Capture the cell that displays the provided text and extract its [x, y] central coordinate. 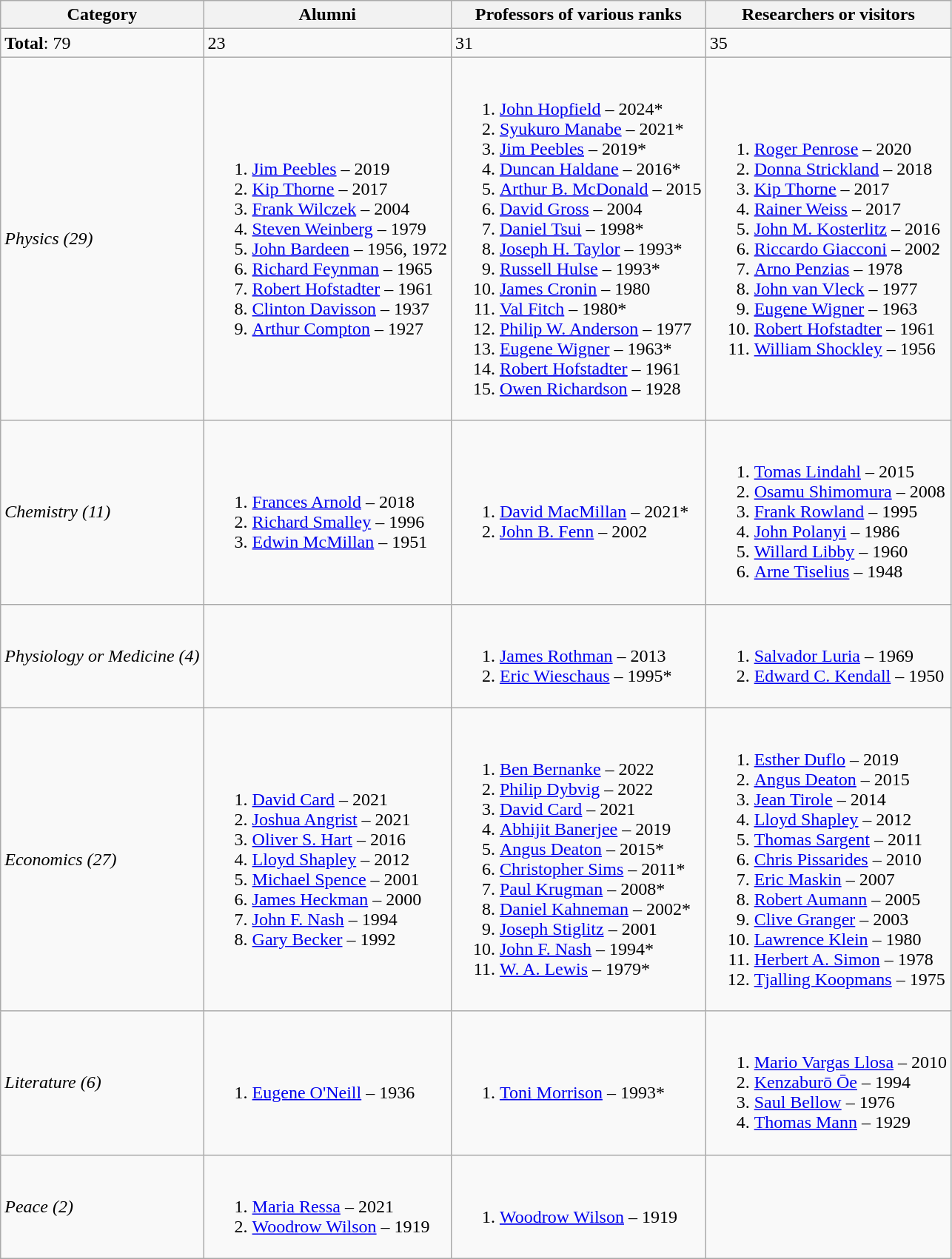
Tomas Lindahl – 2015Osamu Shimomura – 2008Frank Rowland – 1995John Polanyi – 1986Willard Libby – 1960Arne Tiselius – 1948 [828, 512]
Mario Vargas Llosa – 2010Kenzaburō Ōe – 1994Saul Bellow – 1976Thomas Mann – 1929 [828, 1083]
Salvador Luria – 1969Edward C. Kendall – 1950 [828, 656]
Professors of various ranks [578, 15]
Alumni [327, 15]
Category [102, 15]
David MacMillan – 2021*John B. Fenn – 2002 [578, 512]
Physiology or Medicine (4) [102, 656]
Frances Arnold – 2018Richard Smalley – 1996Edwin McMillan – 1951 [327, 512]
Woodrow Wilson – 1919 [578, 1206]
James Rothman – 2013Eric Wieschaus – 1995* [578, 656]
31 [578, 43]
Total: 79 [102, 43]
Physics (29) [102, 238]
Economics (27) [102, 859]
23 [327, 43]
Peace (2) [102, 1206]
Literature (6) [102, 1083]
Researchers or visitors [828, 15]
Chemistry (11) [102, 512]
35 [828, 43]
Toni Morrison – 1993* [578, 1083]
Maria Ressa – 2021Woodrow Wilson – 1919 [327, 1206]
Eugene O'Neill – 1936 [327, 1083]
